Return the [x, y] coordinate for the center point of the cell that contains the specified text.  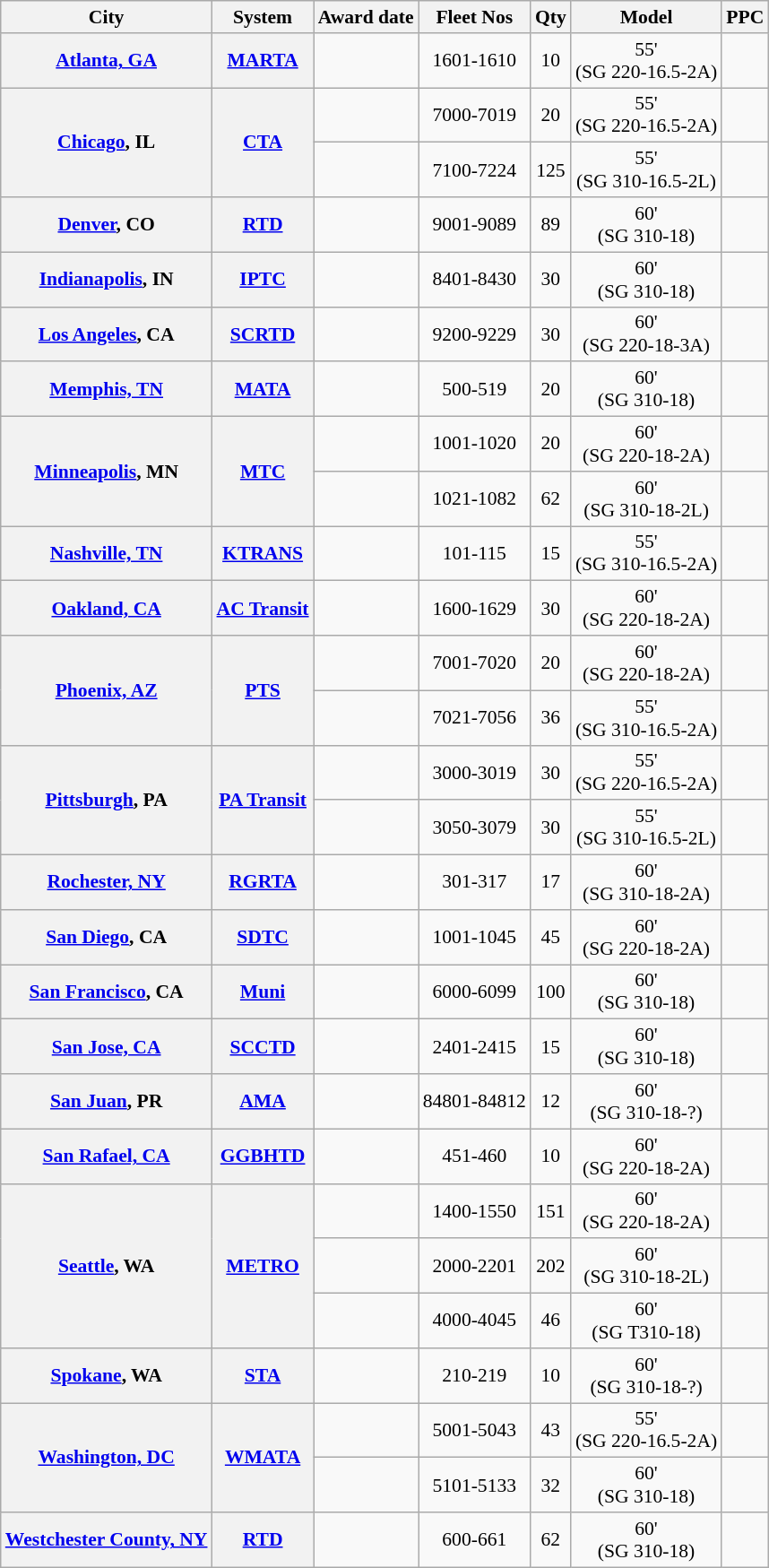
San Francisco, CA [107, 992]
3000-3019 [475, 773]
7021-7056 [475, 717]
1601-1610 [475, 61]
Memphis, TN [107, 389]
City [107, 17]
4000-4045 [475, 1321]
Los Angeles, CA [107, 334]
89 [550, 224]
Washington, DC [107, 1458]
7000-7019 [475, 115]
17 [550, 882]
60'(SG 220-18-3A) [646, 334]
Qty [550, 17]
5001-5043 [475, 1431]
Muni [264, 992]
Pittsburgh, PA [107, 800]
Nashville, TN [107, 554]
7001-7020 [475, 663]
WMATA [264, 1458]
KTRANS [264, 554]
43 [550, 1431]
Indianapolis, IN [107, 280]
RGRTA [264, 882]
1021-1082 [475, 498]
202 [550, 1266]
Seattle, WA [107, 1266]
301-317 [475, 882]
San Diego, CA [107, 938]
125 [550, 170]
San Jose, CA [107, 1047]
PPC [745, 17]
60'(SG T310-18) [646, 1321]
PTS [264, 690]
600-661 [475, 1540]
1400-1550 [475, 1210]
AMA [264, 1101]
7100-7224 [475, 170]
Oakland, CA [107, 608]
SCCTD [264, 1047]
San Rafael, CA [107, 1157]
500-519 [475, 389]
STA [264, 1375]
Minneapolis, MN [107, 472]
6000-6099 [475, 992]
Westchester County, NY [107, 1540]
210-219 [475, 1375]
Model [646, 17]
8401-8430 [475, 280]
32 [550, 1485]
151 [550, 1210]
San Juan, PR [107, 1101]
60'(SG 310-18-2A) [646, 882]
1600-1629 [475, 608]
1001-1045 [475, 938]
CTA [264, 143]
5101-5133 [475, 1485]
45 [550, 938]
SDTC [264, 938]
System [264, 17]
9001-9089 [475, 224]
Spokane, WA [107, 1375]
9200-9229 [475, 334]
GGBHTD [264, 1157]
Phoenix, AZ [107, 690]
Award date [366, 17]
36 [550, 717]
Rochester, NY [107, 882]
IPTC [264, 280]
451-460 [475, 1157]
Chicago, IL [107, 143]
SCRTD [264, 334]
Atlanta, GA [107, 61]
METRO [264, 1266]
84801-84812 [475, 1101]
46 [550, 1321]
Fleet Nos [475, 17]
3050-3079 [475, 828]
100 [550, 992]
AC Transit [264, 608]
101-115 [475, 554]
1001-1020 [475, 445]
PA Transit [264, 800]
MATA [264, 389]
Denver, CO [107, 224]
2401-2415 [475, 1047]
12 [550, 1101]
2000-2201 [475, 1266]
MTC [264, 472]
MARTA [264, 61]
